From the cell containing the given text, extract its center point as (x, y) coordinate. 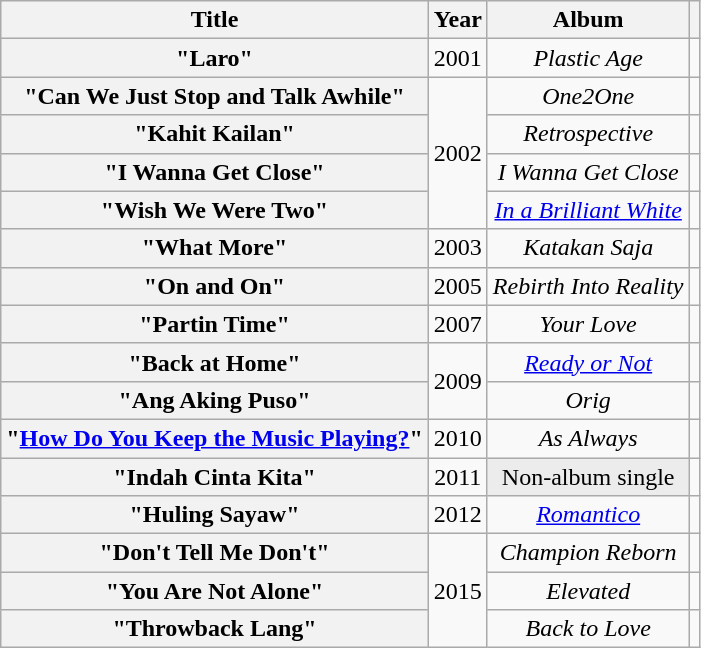
2012 (458, 515)
In a Brilliant White (588, 210)
I Wanna Get Close (588, 172)
"You Are Not Alone" (215, 591)
2005 (458, 286)
"Ang Aking Puso" (215, 400)
Plastic Age (588, 58)
"Throwback Lang" (215, 629)
"Partin Time" (215, 324)
"Back at Home" (215, 362)
"Can We Just Stop and Talk Awhile" (215, 96)
Retrospective (588, 134)
Romantico (588, 515)
Katakan Saja (588, 248)
Champion Reborn (588, 553)
2007 (458, 324)
One2One (588, 96)
Ready or Not (588, 362)
2010 (458, 438)
"Wish We Were Two" (215, 210)
"Kahit Kailan" (215, 134)
Elevated (588, 591)
2001 (458, 58)
"What More" (215, 248)
2015 (458, 591)
"Indah Cinta Kita" (215, 477)
"Don't Tell Me Don't" (215, 553)
2002 (458, 153)
Album (588, 20)
Year (458, 20)
Your Love (588, 324)
2003 (458, 248)
2011 (458, 477)
Rebirth Into Reality (588, 286)
"Huling Sayaw" (215, 515)
"On and On" (215, 286)
"I Wanna Get Close" (215, 172)
As Always (588, 438)
Back to Love (588, 629)
2009 (458, 381)
Orig (588, 400)
Non-album single (588, 477)
Title (215, 20)
"Laro" (215, 58)
"How Do You Keep the Music Playing?" (215, 438)
